Detect which cell encompasses the target text, then output its [X, Y] center coordinate. 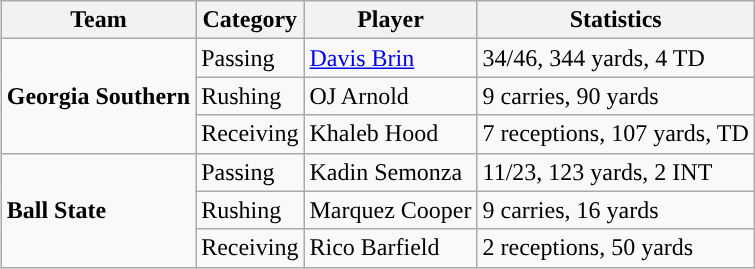
9 carries, 16 yards [616, 210]
OJ Arnold [390, 96]
2 receptions, 50 yards [616, 248]
34/46, 344 yards, 4 TD [616, 58]
Davis Brin [390, 58]
Khaleb Hood [390, 134]
Category [250, 20]
9 carries, 90 yards [616, 96]
Statistics [616, 20]
Marquez Cooper [390, 210]
7 receptions, 107 yards, TD [616, 134]
Team [98, 20]
11/23, 123 yards, 2 INT [616, 172]
Kadin Semonza [390, 172]
Georgia Southern [98, 96]
Ball State [98, 210]
Rico Barfield [390, 248]
Player [390, 20]
